Search for the cell housing the specified text and yield its [X, Y] center coordinate. 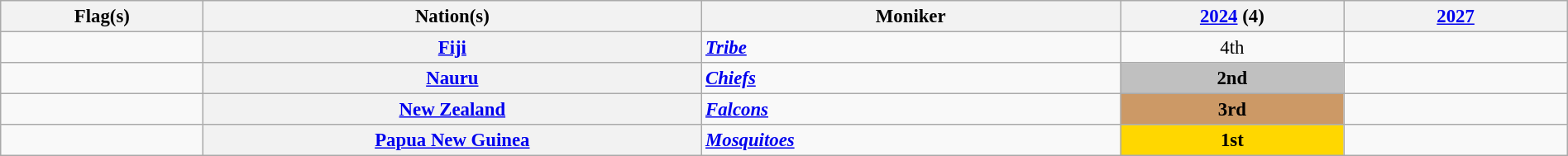
2nd [1232, 78]
2024 (4) [1232, 17]
Nation(s) [452, 17]
1st [1232, 140]
Flag(s) [103, 17]
3rd [1232, 110]
Falcons [911, 110]
New Zealand [452, 110]
Chiefs [911, 78]
4th [1232, 48]
Mosquitoes [911, 140]
Fiji [452, 48]
Papua New Guinea [452, 140]
Nauru [452, 78]
Moniker [911, 17]
Tribe [911, 48]
2027 [1456, 17]
